Detect which cell encompasses the target text, then output its [X, Y] center coordinate. 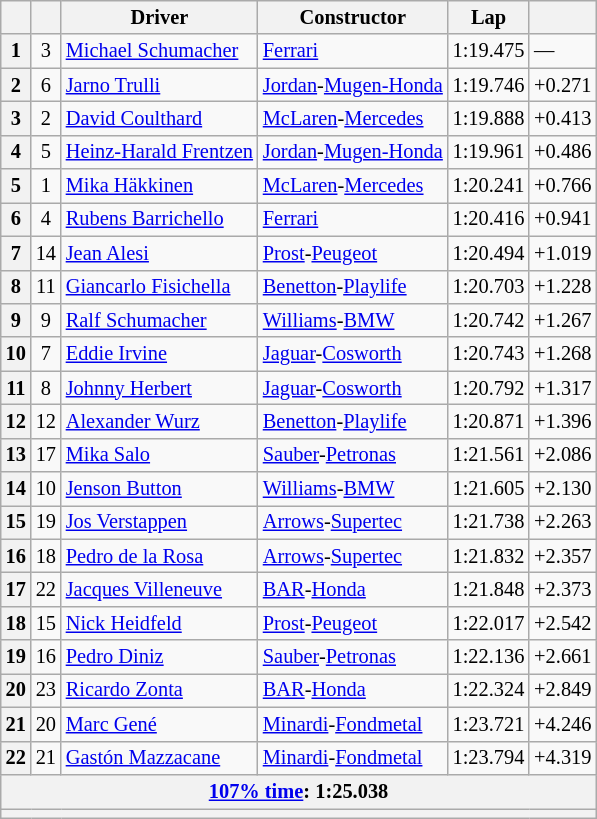
1:19.961 [489, 152]
Mika Salo [160, 455]
+0.486 [562, 152]
Rubens Barrichello [160, 219]
107% time: 1:25.038 [299, 791]
Marc Gené [160, 724]
Jacques Villeneuve [160, 589]
Jean Alesi [160, 253]
+2.849 [562, 690]
Mika Häkkinen [160, 186]
23 [46, 690]
1:21.832 [489, 556]
13 [16, 455]
+0.413 [562, 118]
1:21.738 [489, 522]
1:20.494 [489, 253]
1:19.888 [489, 118]
1:22.017 [489, 623]
Lap [489, 17]
Gastón Mazzacane [160, 758]
1:21.605 [489, 489]
+4.319 [562, 758]
Jarno Trulli [160, 85]
Ricardo Zonta [160, 690]
Nick Heidfeld [160, 623]
1:20.703 [489, 287]
Constructor [353, 17]
1:21.561 [489, 455]
+2.373 [562, 589]
1:22.136 [489, 657]
+1.268 [562, 354]
David Coulthard [160, 118]
1:20.792 [489, 388]
Michael Schumacher [160, 51]
+1.228 [562, 287]
+0.766 [562, 186]
1:19.746 [489, 85]
Ralf Schumacher [160, 320]
Giancarlo Fisichella [160, 287]
Pedro de la Rosa [160, 556]
1:23.794 [489, 758]
+2.263 [562, 522]
+2.661 [562, 657]
Pedro Diniz [160, 657]
+2.130 [562, 489]
+2.086 [562, 455]
1:20.871 [489, 421]
1:20.241 [489, 186]
+0.271 [562, 85]
1:21.848 [489, 589]
Johnny Herbert [160, 388]
+1.019 [562, 253]
1:22.324 [489, 690]
+1.396 [562, 421]
Eddie Irvine [160, 354]
+0.941 [562, 219]
Heinz-Harald Frentzen [160, 152]
Jos Verstappen [160, 522]
— [562, 51]
Jenson Button [160, 489]
1:19.475 [489, 51]
1:20.743 [489, 354]
1:20.416 [489, 219]
Alexander Wurz [160, 421]
+4.246 [562, 724]
1:23.721 [489, 724]
+1.317 [562, 388]
+1.267 [562, 320]
Driver [160, 17]
+2.357 [562, 556]
1:20.742 [489, 320]
+2.542 [562, 623]
